Scan for the cell matching the given text and deliver its [X, Y] coordinate at center. 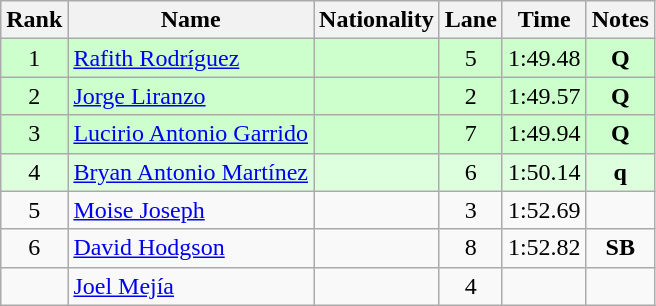
7 [470, 134]
Joel Mejía [191, 286]
1:49.94 [544, 134]
1:52.82 [544, 248]
David Hodgson [191, 248]
Notes [620, 20]
Lane [470, 20]
1:49.57 [544, 96]
Rank [34, 20]
Jorge Liranzo [191, 96]
Lucirio Antonio Garrido [191, 134]
Bryan Antonio Martínez [191, 172]
Name [191, 20]
1:50.14 [544, 172]
8 [470, 248]
Moise Joseph [191, 210]
q [620, 172]
Nationality [377, 20]
1 [34, 58]
Rafith Rodríguez [191, 58]
Time [544, 20]
1:52.69 [544, 210]
SB [620, 248]
1:49.48 [544, 58]
